Identify which cell holds the provided text, then report its (X, Y) central coordinate. 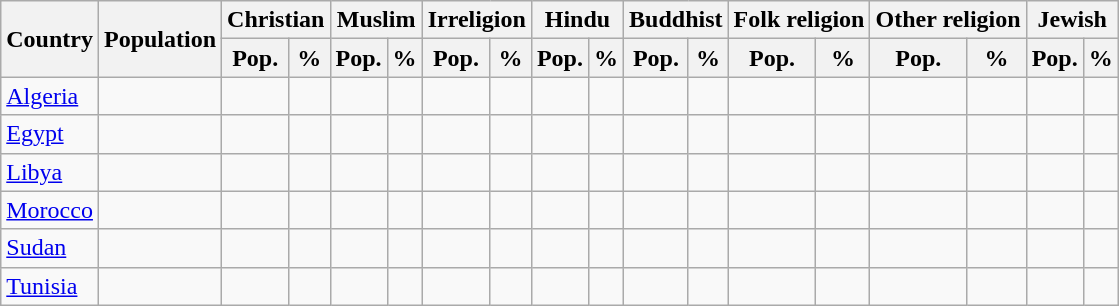
Folk religion (799, 20)
Morocco (50, 210)
Libya (50, 172)
Jewish (1072, 20)
Sudan (50, 248)
Algeria (50, 96)
Egypt (50, 134)
Hindu (577, 20)
Country (50, 39)
Irreligion (476, 20)
Tunisia (50, 286)
Christian (276, 20)
Population (160, 39)
Muslim (376, 20)
Buddhist (676, 20)
Other religion (948, 20)
